Provide the [x, y] coordinate of the cell's center where the given text is located.  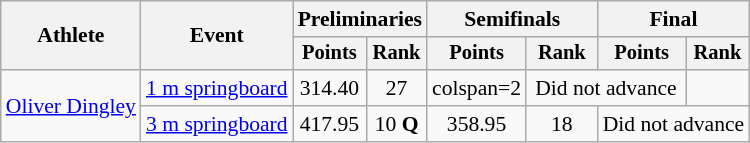
Event [217, 36]
colspan=2 [476, 88]
Semifinals [512, 19]
10 Q [396, 124]
Final [674, 19]
314.40 [330, 88]
417.95 [330, 124]
358.95 [476, 124]
18 [562, 124]
Preliminaries [360, 19]
3 m springboard [217, 124]
27 [396, 88]
Oliver Dingley [71, 106]
Athlete [71, 36]
1 m springboard [217, 88]
